Provide the [x, y] coordinate of the cell's center where the given text is located.  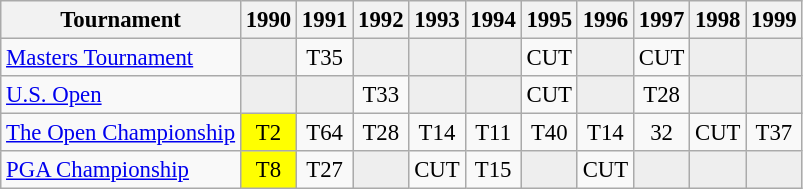
1998 [718, 20]
T11 [493, 133]
Masters Tournament [121, 58]
T40 [549, 133]
T8 [268, 170]
PGA Championship [121, 170]
Tournament [121, 20]
1996 [605, 20]
1991 [325, 20]
1997 [661, 20]
1992 [381, 20]
T33 [381, 95]
1995 [549, 20]
T35 [325, 58]
32 [661, 133]
1990 [268, 20]
1993 [437, 20]
1994 [493, 20]
The Open Championship [121, 133]
T64 [325, 133]
T2 [268, 133]
T27 [325, 170]
U.S. Open [121, 95]
1999 [774, 20]
T37 [774, 133]
T15 [493, 170]
